Return [X, Y] of the center of cell containing provided text 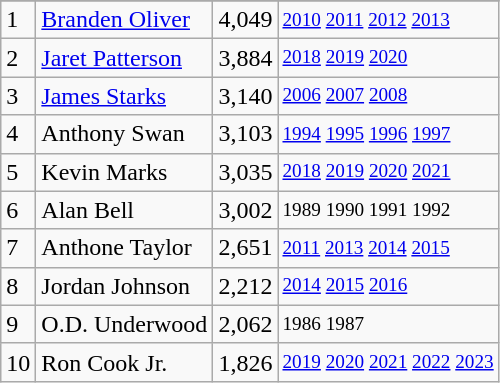
Branden Oliver [124, 20]
3,002 [246, 210]
Ron Cook Jr. [124, 362]
O.D. Underwood [124, 324]
Kevin Marks [124, 172]
4 [18, 134]
10 [18, 362]
9 [18, 324]
3,035 [246, 172]
2,062 [246, 324]
3 [18, 96]
2014 2015 2016 [388, 286]
5 [18, 172]
6 [18, 210]
3,884 [246, 58]
1986 1987 [388, 324]
Anthone Taylor [124, 248]
James Starks [124, 96]
2006 2007 2008 [388, 96]
Anthony Swan [124, 134]
2,651 [246, 248]
7 [18, 248]
1 [18, 20]
1994 1995 1996 1997 [388, 134]
2,212 [246, 286]
2018 2019 2020 [388, 58]
2011 2013 2014 2015 [388, 248]
3,103 [246, 134]
2019 2020 2021 2022 2023 [388, 362]
8 [18, 286]
Alan Bell [124, 210]
2 [18, 58]
2018 2019 2020 2021 [388, 172]
1,826 [246, 362]
3,140 [246, 96]
1989 1990 1991 1992 [388, 210]
4,049 [246, 20]
Jordan Johnson [124, 286]
2010 2011 2012 2013 [388, 20]
Jaret Patterson [124, 58]
